Output the (X, Y) coordinate of the center of the cell containing the given text.  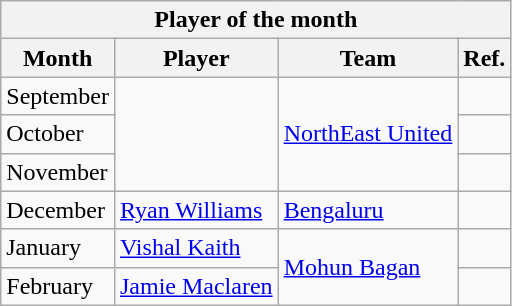
Player (196, 58)
NorthEast United (368, 134)
Ref. (484, 58)
December (58, 210)
Vishal Kaith (196, 248)
Month (58, 58)
September (58, 96)
Jamie Maclaren (196, 286)
Mohun Bagan (368, 267)
Player of the month (256, 20)
February (58, 286)
Bengaluru (368, 210)
Ryan Williams (196, 210)
November (58, 172)
Team (368, 58)
October (58, 134)
January (58, 248)
